Output the (X, Y) coordinate of the center of the cell containing the given text.  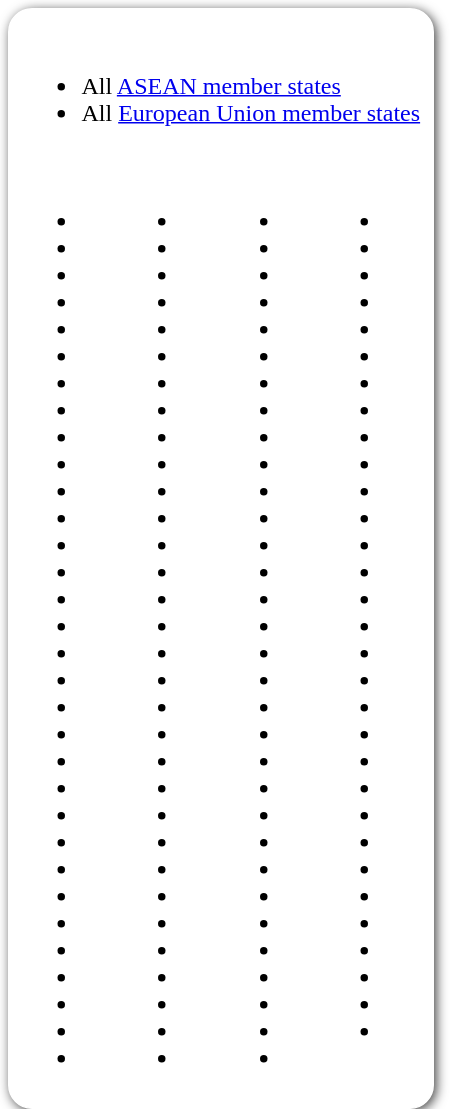
All ASEAN member states All European Union member states (221, 86)
